Find where the given text appears and provide that cell's center as [X, Y] coordinate. 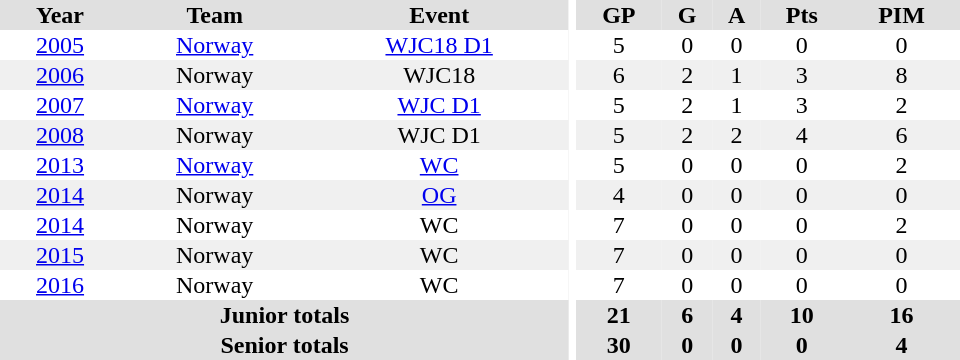
2005 [60, 45]
2008 [60, 135]
OG [439, 195]
8 [902, 75]
A [737, 15]
WJC18 [439, 75]
30 [619, 345]
Year [60, 15]
2007 [60, 105]
Junior totals [284, 315]
2016 [60, 285]
Team [214, 15]
2006 [60, 75]
WJC18 D1 [439, 45]
Senior totals [284, 345]
21 [619, 315]
PIM [902, 15]
10 [802, 315]
16 [902, 315]
2015 [60, 255]
GP [619, 15]
G [688, 15]
Event [439, 15]
Pts [802, 15]
2013 [60, 165]
